Scan for the cell matching the given text and deliver its [x, y] coordinate at center. 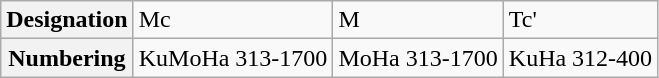
Mc [233, 20]
Tc' [580, 20]
KuMoHa 313-1700 [233, 58]
Numbering [67, 58]
Designation [67, 20]
MoHa 313-1700 [418, 58]
KuHa 312-400 [580, 58]
M [418, 20]
